From the cell containing the given text, extract its center point as (X, Y) coordinate. 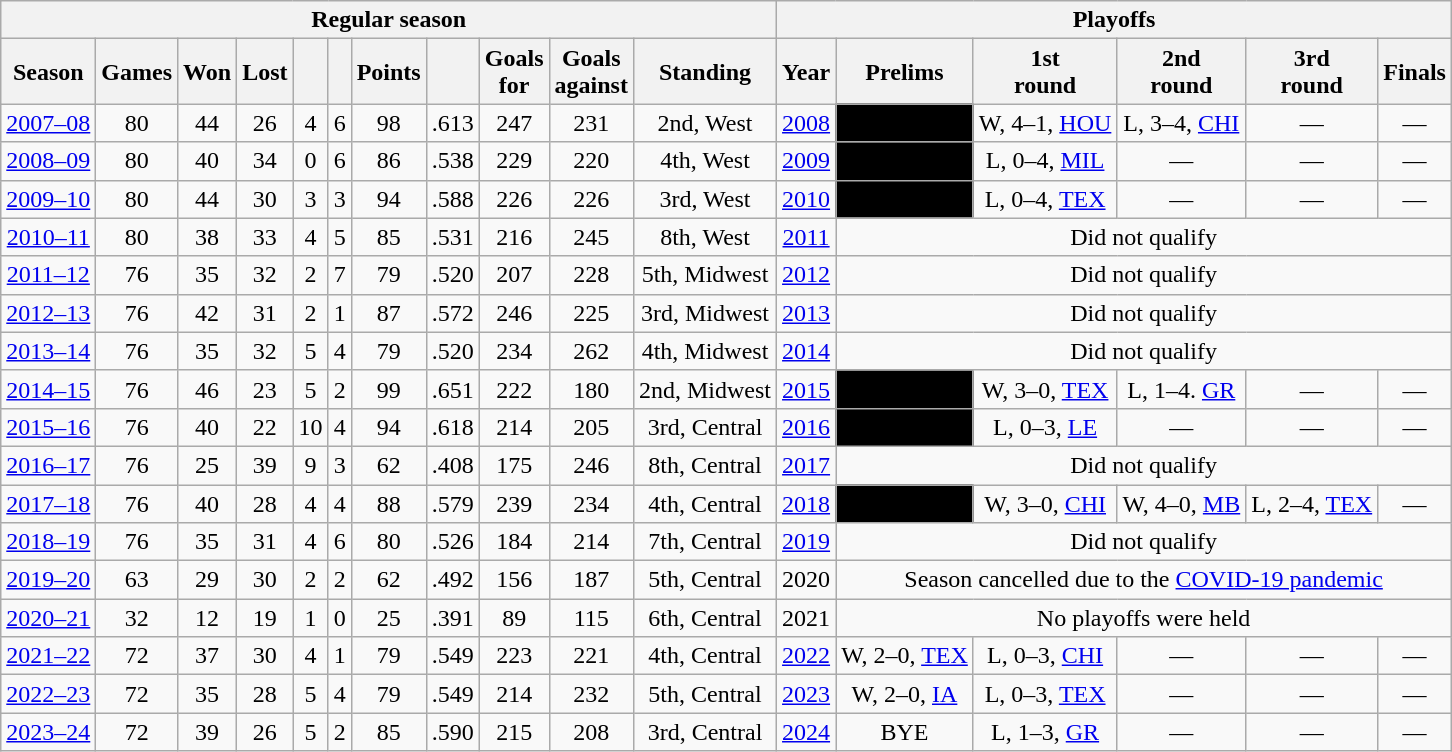
2nd, West (704, 123)
Points (388, 72)
L, 0–4, TEX (1045, 199)
3rd, Midwest (704, 313)
262 (591, 351)
W, 2–0, IA (905, 694)
5th, Midwest (704, 275)
38 (208, 237)
2023 (806, 694)
2022 (806, 656)
99 (388, 389)
208 (591, 732)
223 (514, 656)
34 (265, 161)
2014–15 (48, 389)
Regular season (389, 20)
.618 (452, 427)
2019 (806, 542)
215 (514, 732)
2016 (806, 427)
No playoffs were held (1144, 618)
2020 (806, 580)
L, 2–4, TEX (1312, 503)
.526 (452, 542)
2012 (806, 275)
88 (388, 503)
12 (208, 618)
Playoffs (1114, 20)
.391 (452, 618)
2019–20 (48, 580)
156 (514, 580)
W, 4–0, MB (1182, 503)
7 (340, 275)
229 (514, 161)
221 (591, 656)
2021–22 (48, 656)
W, 4–1, HOU (1045, 123)
3rd, West (704, 199)
6th, Central (704, 618)
115 (591, 618)
187 (591, 580)
2011–12 (48, 275)
222 (514, 389)
Won (208, 72)
86 (388, 161)
7th, Central (704, 542)
247 (514, 123)
10 (310, 427)
.492 (452, 580)
2nd, Midwest (704, 389)
2020–21 (48, 618)
63 (137, 580)
98 (388, 123)
2018 (806, 503)
184 (514, 542)
2024 (806, 732)
8th, Central (704, 465)
2021 (806, 618)
Season cancelled due to the COVID-19 pandemic (1144, 580)
2011 (806, 237)
Games (137, 72)
216 (514, 237)
2022–23 (48, 694)
.590 (452, 732)
L, 1–3, GR (1045, 732)
3rdround (1312, 72)
.651 (452, 389)
2ndround (1182, 72)
Lost (265, 72)
L, 0–4, MIL (1045, 161)
22 (265, 427)
19 (265, 618)
239 (514, 503)
29 (208, 580)
W, 2–0, TEX (905, 656)
42 (208, 313)
2007–08 (48, 123)
Standing (704, 72)
2009 (806, 161)
.531 (452, 237)
.572 (452, 313)
2008 (806, 123)
2010 (806, 199)
2013–14 (48, 351)
2015 (806, 389)
2017 (806, 465)
220 (591, 161)
228 (591, 275)
L, 0–3, TEX (1045, 694)
.408 (452, 465)
.579 (452, 503)
2008–09 (48, 161)
1stround (1045, 72)
2012–13 (48, 313)
2016–17 (48, 465)
33 (265, 237)
2018–19 (48, 542)
180 (591, 389)
2023–24 (48, 732)
.613 (452, 123)
2015–16 (48, 427)
4th, Midwest (704, 351)
175 (514, 465)
.588 (452, 199)
2014 (806, 351)
23 (265, 389)
231 (591, 123)
225 (591, 313)
L, 1–4. GR (1182, 389)
Prelims (905, 72)
Year (806, 72)
2009–10 (48, 199)
BYE (905, 732)
Finals (1415, 72)
L, 3–4, CHI (1182, 123)
Goalsfor (514, 72)
9 (310, 465)
Goalsagainst (591, 72)
232 (591, 694)
L, 0–3, LE (1045, 427)
W, 3–0, CHI (1045, 503)
2013 (806, 313)
2017–18 (48, 503)
245 (591, 237)
87 (388, 313)
Season (48, 72)
.538 (452, 161)
37 (208, 656)
89 (514, 618)
2010–11 (48, 237)
4th, West (704, 161)
205 (591, 427)
L, 0–3, CHI (1045, 656)
46 (208, 389)
W, 3–0, TEX (1045, 389)
8th, West (704, 237)
207 (514, 275)
